Find where the given text appears and provide that cell's center as [x, y] coordinate. 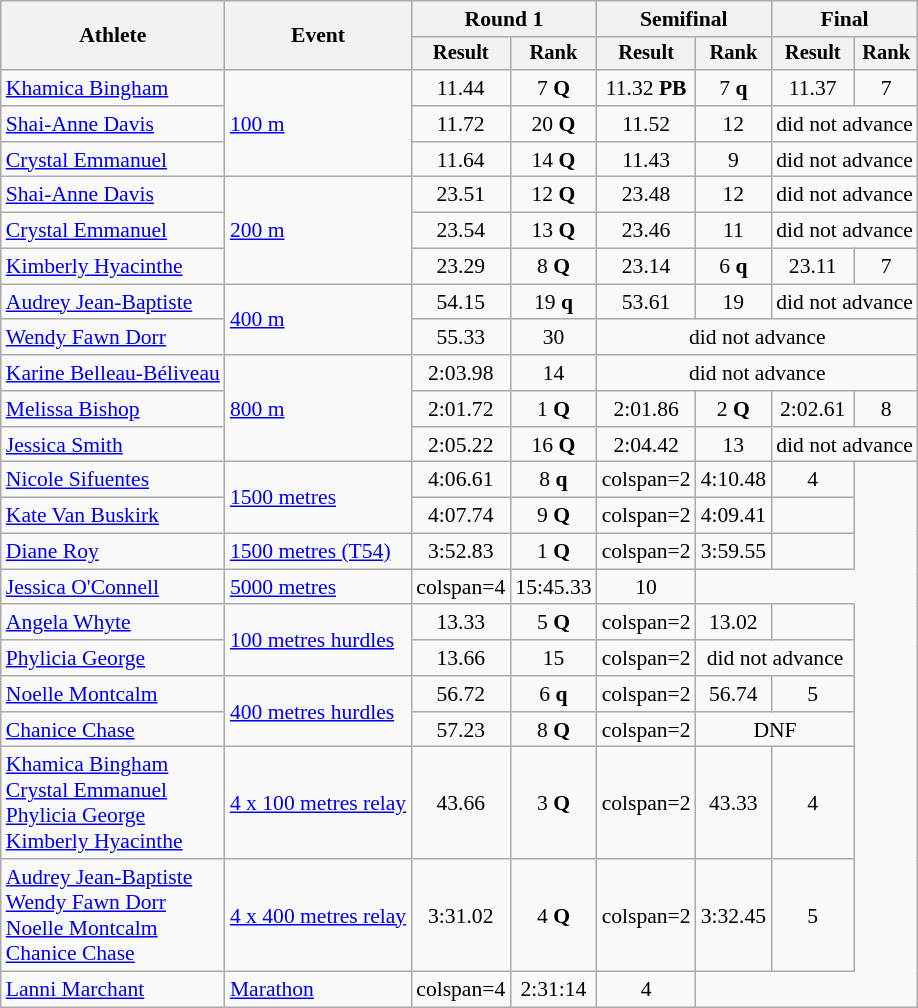
Karine Belleau-Béliveau [113, 373]
Kimberly Hyacinthe [113, 267]
100 m [318, 124]
Audrey Jean-BaptisteWendy Fawn DorrNoelle Montcalm Chanice Chase [113, 915]
Kate Van Buskirk [113, 516]
Angela Whyte [113, 623]
200 m [318, 230]
11.32 PB [646, 88]
23.29 [460, 267]
3:31.02 [460, 915]
2:05.22 [460, 445]
2:01.86 [646, 409]
11 [734, 231]
12 Q [553, 195]
19 q [553, 302]
13.33 [460, 623]
Nicole Sifuentes [113, 480]
Chanice Chase [113, 730]
4 x 100 metres relay [318, 803]
8 [886, 409]
11.64 [460, 160]
2:01.72 [460, 409]
4 x 400 metres relay [318, 915]
23.54 [460, 231]
Athlete [113, 36]
Diane Roy [113, 552]
13.66 [460, 658]
4:10.48 [734, 480]
Wendy Fawn Dorr [113, 338]
11.43 [646, 160]
43.66 [460, 803]
400 m [318, 320]
20 Q [553, 124]
3:52.83 [460, 552]
14 Q [553, 160]
800 m [318, 408]
2:02.61 [812, 409]
23.14 [646, 267]
23.48 [646, 195]
100 metres hurdles [318, 640]
3 Q [553, 803]
8 q [553, 480]
3:59.55 [734, 552]
Lanni Marchant [113, 990]
9 Q [553, 516]
1500 metres (T54) [318, 552]
Final [844, 19]
56.74 [734, 694]
Jessica O'Connell [113, 587]
2:04.42 [646, 445]
55.33 [460, 338]
4:06.61 [460, 480]
56.72 [460, 694]
15:45.33 [553, 587]
5 Q [553, 623]
7 Q [553, 88]
23.11 [812, 267]
Semifinal [684, 19]
Audrey Jean-Baptiste [113, 302]
3:32.45 [734, 915]
16 Q [553, 445]
Round 1 [504, 19]
Jessica Smith [113, 445]
9 [734, 160]
2:31:14 [553, 990]
43.33 [734, 803]
Melissa Bishop [113, 409]
2 Q [734, 409]
11.72 [460, 124]
57.23 [460, 730]
13.02 [734, 623]
13 [734, 445]
53.61 [646, 302]
Noelle Montcalm [113, 694]
1500 metres [318, 498]
11.37 [812, 88]
10 [646, 587]
23.46 [646, 231]
7 q [734, 88]
13 Q [553, 231]
DNF [776, 730]
30 [553, 338]
15 [553, 658]
4 Q [553, 915]
Marathon [318, 990]
19 [734, 302]
400 metres hurdles [318, 712]
4:07.74 [460, 516]
Event [318, 36]
14 [553, 373]
11.44 [460, 88]
23.51 [460, 195]
11.52 [646, 124]
Phylicia George [113, 658]
Khamica Bingham [113, 88]
2:03.98 [460, 373]
5000 metres [318, 587]
Khamica BinghamCrystal EmmanuelPhylicia GeorgeKimberly Hyacinthe [113, 803]
4:09.41 [734, 516]
54.15 [460, 302]
